Determine the [x, y] coordinate at the center of the cell enclosing the given text.  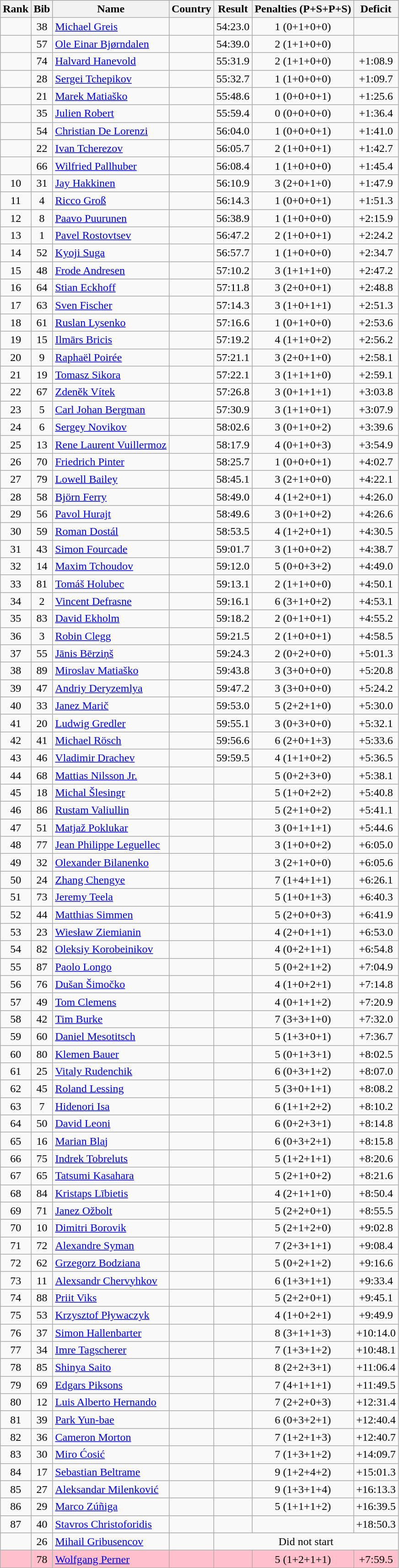
5 (1+1+1+2) [303, 1507]
+4:26.0 [376, 496]
5 (1+0+2+2) [303, 793]
+8:21.6 [376, 1176]
56:47.2 [233, 236]
59:56.6 [233, 740]
Janez Marič [111, 706]
Michal Šlesingr [111, 793]
59:21.5 [233, 636]
57:21.1 [233, 357]
5 (2+0+0+3) [303, 915]
Olexander Bilanenko [111, 862]
Sebastian Beltrame [111, 1472]
+5:44.6 [376, 828]
9 (1+2+4+2) [303, 1472]
+5:30.0 [376, 706]
55:48.6 [233, 96]
+11:49.5 [376, 1385]
59:18.2 [233, 619]
+2:34.7 [376, 253]
Roland Lessing [111, 1089]
59:55.1 [233, 723]
+1:51.3 [376, 200]
+16:13.3 [376, 1489]
+10:14.0 [376, 1333]
56:38.9 [233, 218]
+4:58.5 [376, 636]
+5:24.2 [376, 688]
4 (2+0+1+1) [303, 932]
Grzegorz Bodziana [111, 1263]
+4:49.0 [376, 566]
55:59.4 [233, 113]
89 [42, 671]
Kyoji Suga [111, 253]
Paavo Puurunen [111, 218]
+2:58.1 [376, 357]
+9:16.6 [376, 1263]
Jānis Bērziņš [111, 653]
0 (0+0+0+0) [303, 113]
57:30.9 [233, 410]
57:10.2 [233, 270]
+4:53.1 [376, 601]
+5:41.1 [376, 810]
Carl Johan Bergman [111, 410]
Marian Blaj [111, 1141]
+8:02.5 [376, 1054]
Simon Fourcade [111, 549]
+3:07.9 [376, 410]
3 (1+0+1+1) [303, 305]
+9:49.9 [376, 1315]
59:13.1 [233, 584]
+15:01.3 [376, 1472]
Ruslan Lysenko [111, 323]
Roman Dostál [111, 532]
+2:47.2 [376, 270]
59:59.5 [233, 758]
Sven Fischer [111, 305]
7 (1+2+1+3) [303, 1437]
Frode Andresen [111, 270]
+5:33.6 [376, 740]
Bib [42, 9]
Robin Clegg [111, 636]
9 (1+3+1+4) [303, 1489]
Maxim Tchoudov [111, 566]
57:22.1 [233, 375]
+5:36.5 [376, 758]
Jay Hakkinen [111, 183]
Björn Ferry [111, 496]
+12:40.4 [376, 1420]
Edgars Piksons [111, 1385]
+4:38.7 [376, 549]
Jeremy Teela [111, 897]
4 (0+1+0+3) [303, 444]
Hidenori Isa [111, 1106]
Marco Zúñiga [111, 1507]
57:26.8 [233, 392]
3 (1+1+0+1) [303, 410]
Penalties (P+S+P+S) [303, 9]
+7:20.9 [376, 1002]
3 (0+3+0+0) [303, 723]
58:49.0 [233, 496]
7 (4+1+1+1) [303, 1385]
David Leoni [111, 1124]
Pavol Hurajt [111, 514]
Indrek Tobreluts [111, 1158]
2 [42, 601]
+7:04.9 [376, 967]
+9:02.8 [376, 1228]
1 [42, 236]
6 (1+3+1+1) [303, 1280]
59:16.1 [233, 601]
David Ekholm [111, 619]
59:24.3 [233, 653]
Deficit [376, 9]
+6:26.1 [376, 880]
7 (2+3+1+1) [303, 1245]
Dušan Šimočko [111, 984]
Tomasz Sikora [111, 375]
+1:09.7 [376, 79]
+8:20.6 [376, 1158]
+1:08.9 [376, 61]
7 (1+4+1+1) [303, 880]
Jean Philippe Leguellec [111, 845]
+2:59.1 [376, 375]
Michael Greis [111, 27]
55:31.9 [233, 61]
Simon Hallenbarter [111, 1333]
+12:31.4 [376, 1402]
Raphaël Poirée [111, 357]
56:10.9 [233, 183]
+14:09.7 [376, 1455]
+8:07.0 [376, 1072]
57:14.3 [233, 305]
8 [42, 218]
Rank [16, 9]
+8:08.2 [376, 1089]
+7:14.8 [376, 984]
+5:40.8 [376, 793]
Zdeněk Vítek [111, 392]
+11:06.4 [376, 1368]
+6:05.6 [376, 862]
Rustam Valiullin [111, 810]
57:11.8 [233, 288]
9 [42, 357]
4 (0+2+1+1) [303, 949]
5 (2+2+1+0) [303, 706]
+16:39.5 [376, 1507]
Sergei Tchepikov [111, 79]
8 (2+2+3+1) [303, 1368]
+18:50.3 [376, 1524]
Luis Alberto Hernando [111, 1402]
+8:14.8 [376, 1124]
+1:42.7 [376, 148]
55:32.7 [233, 79]
4 (0+1+1+2) [303, 1002]
2 (0+2+0+0) [303, 653]
Vladimir Drachev [111, 758]
Kristaps Lībietis [111, 1193]
6 (0+3+1+2) [303, 1072]
Sergey Novikov [111, 427]
59:47.2 [233, 688]
4 [42, 200]
5 (0+1+3+1) [303, 1054]
56:57.7 [233, 253]
Stavros Christoforidis [111, 1524]
Friedrich Pinter [111, 462]
Tim Burke [111, 1019]
Paolo Longo [111, 967]
+6:53.0 [376, 932]
Mihail Gribusencov [111, 1541]
5 (3+0+1+1) [303, 1089]
6 (2+0+1+3) [303, 740]
Julien Robert [111, 113]
Pavel Rostovtsev [111, 236]
Krzysztof Pływaczyk [111, 1315]
+9:08.4 [376, 1245]
+10:48.1 [376, 1350]
+4:55.2 [376, 619]
Michael Rösch [111, 740]
4 (2+1+1+0) [303, 1193]
59:12.0 [233, 566]
+2:53.6 [376, 323]
Daniel Mesotitsch [111, 1036]
58:25.7 [233, 462]
+8:55.5 [376, 1211]
Matjaž Poklukar [111, 828]
56:05.7 [233, 148]
+6:40.3 [376, 897]
Tomáš Holubec [111, 584]
Vincent Defrasne [111, 601]
+7:36.7 [376, 1036]
Result [233, 9]
+5:32.1 [376, 723]
+5:38.1 [376, 776]
57:16.6 [233, 323]
+2:51.3 [376, 305]
Name [111, 9]
Wiesław Ziemianin [111, 932]
5 (1+0+1+3) [303, 897]
Priit Viks [111, 1298]
5 (0+2+3+0) [303, 776]
2 (0+1+0+1) [303, 619]
7 (3+3+1+0) [303, 1019]
7 [42, 1106]
Wilfried Pallhuber [111, 166]
Country [191, 9]
+6:41.9 [376, 915]
+7:32.0 [376, 1019]
Tom Clemens [111, 1002]
+7:59.5 [376, 1559]
58:17.9 [233, 444]
+4:50.1 [376, 584]
Wolfgang Perner [111, 1559]
6 [42, 427]
Imre Tagscherer [111, 1350]
54:39.0 [233, 44]
Halvard Hanevold [111, 61]
+2:24.2 [376, 236]
6 (3+1+0+2) [303, 601]
3 [42, 636]
Miro Ćosić [111, 1455]
5 (1+3+0+1) [303, 1036]
Lowell Bailey [111, 479]
Christian De Lorenzi [111, 131]
+2:56.2 [376, 340]
+5:20.8 [376, 671]
+1:47.9 [376, 183]
56:14.3 [233, 200]
Miroslav Matiaško [111, 671]
Matthias Simmen [111, 915]
+1:45.4 [376, 166]
+3:54.9 [376, 444]
59:43.8 [233, 671]
Marek Matiaško [111, 96]
+8:10.2 [376, 1106]
+1:41.0 [376, 131]
5 (2+1+2+0) [303, 1228]
Ole Einar Bjørndalen [111, 44]
5 [42, 410]
Andriy Deryzemlya [111, 688]
Ludwig Gredler [111, 723]
88 [42, 1298]
58:53.5 [233, 532]
57:19.2 [233, 340]
Klemen Bauer [111, 1054]
5 (0+0+3+2) [303, 566]
+5:01.3 [376, 653]
Vitaly Rudenchik [111, 1072]
Zhang Chengye [111, 880]
+4:26.6 [376, 514]
+12:40.7 [376, 1437]
59:01.7 [233, 549]
58:02.6 [233, 427]
56:04.0 [233, 131]
+4:30.5 [376, 532]
Shinya Saito [111, 1368]
7 (2+2+0+3) [303, 1402]
59:53.0 [233, 706]
+6:54.8 [376, 949]
Ricco Groß [111, 200]
8 (3+1+1+3) [303, 1333]
Ilmārs Bricis [111, 340]
56:08.4 [233, 166]
+8:15.8 [376, 1141]
+6:05.0 [376, 845]
58:45.1 [233, 479]
+9:45.1 [376, 1298]
3 (2+0+0+1) [303, 288]
+8:50.4 [376, 1193]
Ivan Tcherezov [111, 148]
Aleksandar Milenković [111, 1489]
54:23.0 [233, 27]
+3:03.8 [376, 392]
+9:33.4 [376, 1280]
Oleksiy Korobeinikov [111, 949]
Alexsandr Chervyhkov [111, 1280]
+2:15.9 [376, 218]
6 (1+1+2+2) [303, 1106]
Dimitri Borovik [111, 1228]
Cameron Morton [111, 1437]
Alexandre Syman [111, 1245]
+1:36.4 [376, 113]
+2:48.8 [376, 288]
58:49.6 [233, 514]
Tatsumi Kasahara [111, 1176]
+4:22.1 [376, 479]
Rene Laurent Vuillermoz [111, 444]
Park Yun-bae [111, 1420]
+4:02.7 [376, 462]
Mattias Nilsson Jr. [111, 776]
Janez Ožbolt [111, 1211]
6 (0+2+3+1) [303, 1124]
Stian Eckhoff [111, 288]
+1:25.6 [376, 96]
Did not start [306, 1541]
+3:39.6 [376, 427]
